Extract the (x, y) coordinate from the center of the cell holding the provided text.  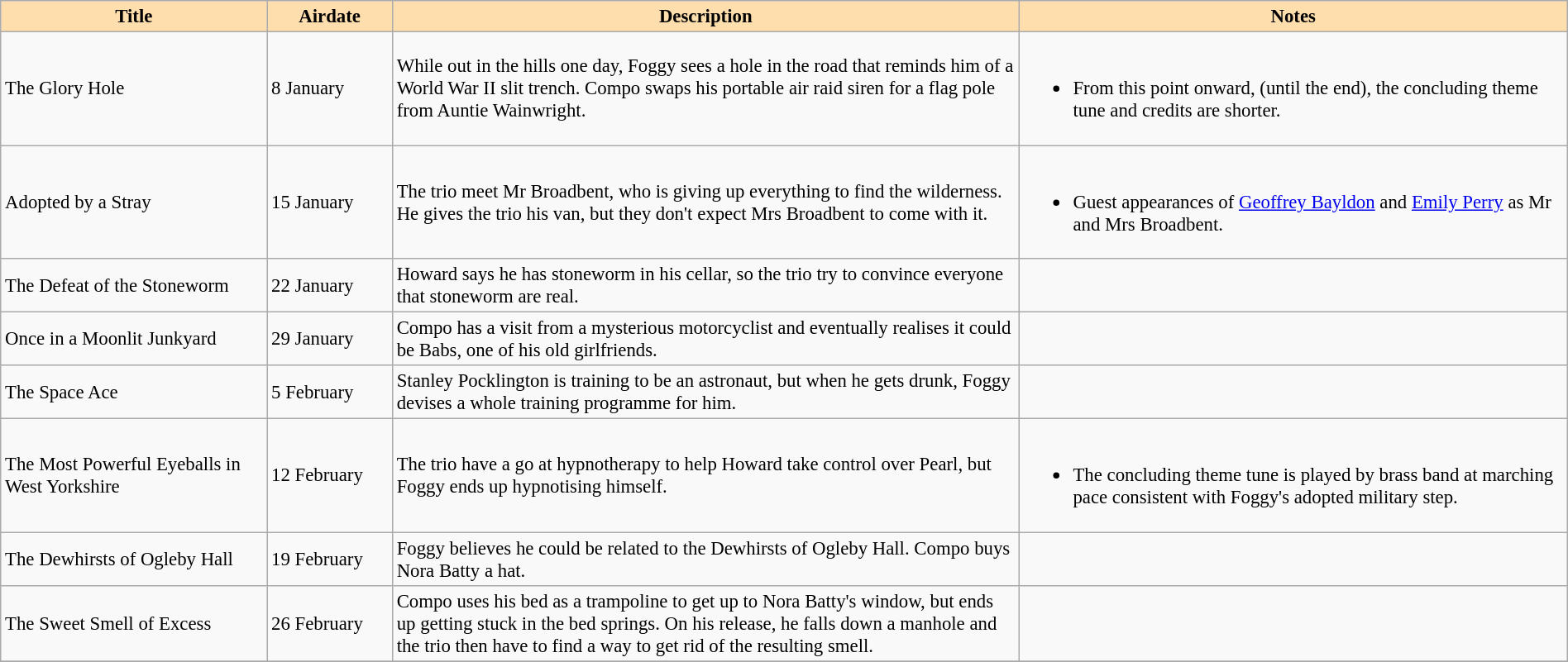
Stanley Pocklington is training to be an astronaut, but when he gets drunk, Foggy devises a whole training programme for him. (705, 392)
29 January (330, 339)
19 February (330, 559)
26 February (330, 623)
Description (705, 17)
Title (134, 17)
Guest appearances of Geoffrey Bayldon and Emily Perry as Mr and Mrs Broadbent. (1293, 202)
The Defeat of the Stoneworm (134, 286)
Once in a Moonlit Junkyard (134, 339)
The Space Ace (134, 392)
The Sweet Smell of Excess (134, 623)
Howard says he has stoneworm in his cellar, so the trio try to convince everyone that stoneworm are real. (705, 286)
The concluding theme tune is played by brass band at marching pace consistent with Foggy's adopted military step. (1293, 476)
The trio have a go at hypnotherapy to help Howard take control over Pearl, but Foggy ends up hypnotising himself. (705, 476)
Foggy believes he could be related to the Dewhirsts of Ogleby Hall. Compo buys Nora Batty a hat. (705, 559)
5 February (330, 392)
8 January (330, 89)
12 February (330, 476)
The Glory Hole (134, 89)
22 January (330, 286)
The Most Powerful Eyeballs in West Yorkshire (134, 476)
Adopted by a Stray (134, 202)
Notes (1293, 17)
From this point onward, (until the end), the concluding theme tune and credits are shorter. (1293, 89)
The Dewhirsts of Ogleby Hall (134, 559)
Airdate (330, 17)
Compo has a visit from a mysterious motorcyclist and eventually realises it could be Babs, one of his old girlfriends. (705, 339)
15 January (330, 202)
